Locate the cell with the specified text and output its [x, y] center coordinate. 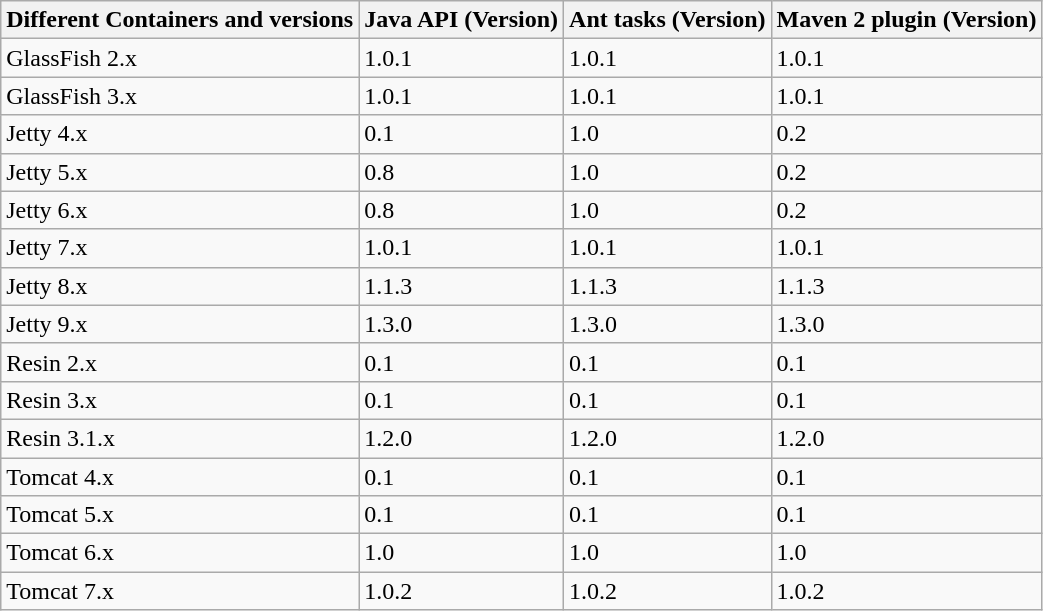
Tomcat 5.x [180, 515]
Tomcat 6.x [180, 553]
Maven 2 plugin (Version) [906, 20]
Ant tasks (Version) [668, 20]
Jetty 4.x [180, 134]
Jetty 7.x [180, 248]
Tomcat 7.x [180, 591]
Resin 3.1.x [180, 438]
Tomcat 4.x [180, 477]
Resin 3.x [180, 400]
Resin 2.x [180, 362]
Java API (Version) [462, 20]
Jetty 5.x [180, 172]
Different Containers and versions [180, 20]
Jetty 6.x [180, 210]
GlassFish 3.x [180, 96]
Jetty 9.x [180, 324]
Jetty 8.x [180, 286]
GlassFish 2.x [180, 58]
